Return the [X, Y] coordinate for the center point of the cell that contains the specified text.  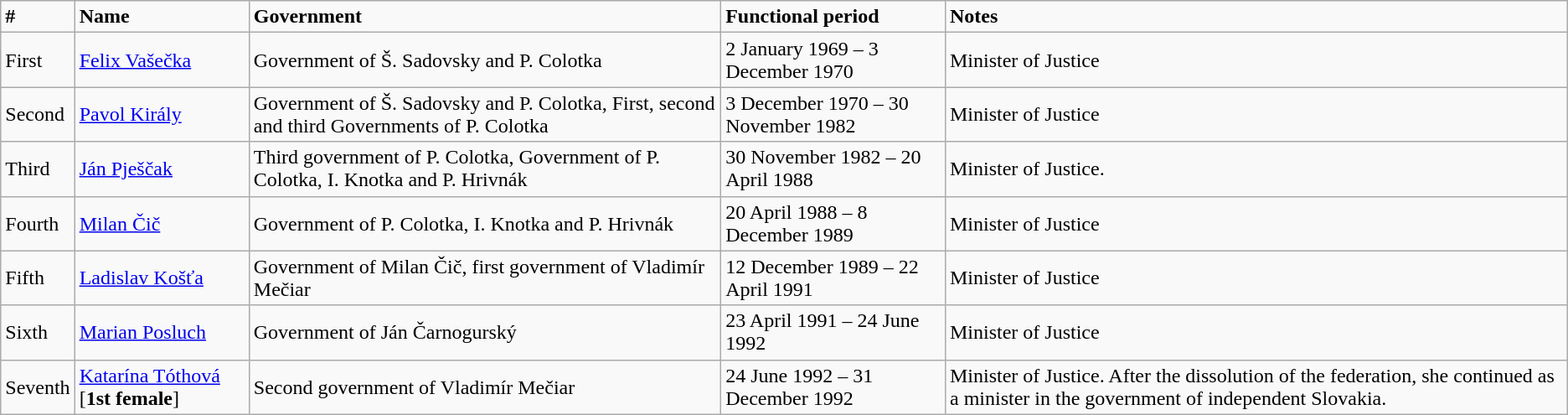
Second [38, 114]
First [38, 60]
Marian Posluch [162, 332]
Notes [1256, 17]
Fourth [38, 223]
12 December 1989 – 22 April 1991 [833, 278]
Third government of P. Colotka, Government of P. Colotka, I. Knotka and P. Hrivnák [484, 169]
20 April 1988 – 8 December 1989 [833, 223]
Ján Pješčak [162, 169]
Seventh [38, 387]
30 November 1982 – 20 April 1988 [833, 169]
Government of P. Colotka, I. Knotka and P. Hrivnák [484, 223]
23 April 1991 – 24 June 1992 [833, 332]
Milan Čič [162, 223]
Fifth [38, 278]
Ladislav Košťa [162, 278]
Pavol Király [162, 114]
Second government of Vladimír Mečiar [484, 387]
# [38, 17]
Felix Vašečka [162, 60]
Minister of Justice. [1256, 169]
24 June 1992 – 31 December 1992 [833, 387]
Name [162, 17]
Government of Š. Sadovsky and P. Colotka, First, second and third Governments of P. Colotka [484, 114]
Sixth [38, 332]
Government of Š. Sadovsky and P. Colotka [484, 60]
Functional period [833, 17]
3 December 1970 – 30 November 1982 [833, 114]
Government [484, 17]
Minister of Justice. After the dissolution of the federation, she continued as a minister in the government of independent Slovakia. [1256, 387]
2 January 1969 – 3 December 1970 [833, 60]
Third [38, 169]
Government of Ján Čarnogurský [484, 332]
Katarína Tóthová [1st female] [162, 387]
Government of Milan Čič, first government of Vladimír Mečiar [484, 278]
